Determine the [x, y] coordinate at the center of the cell enclosing the given text.  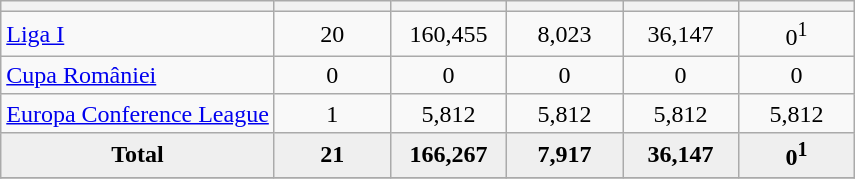
Europa Conference League [138, 113]
Liga I [138, 34]
20 [332, 34]
7,917 [564, 154]
8,023 [564, 34]
Total [138, 154]
21 [332, 154]
Cupa României [138, 75]
1 [332, 113]
166,267 [448, 154]
160,455 [448, 34]
